Return the [x, y] coordinate for the center point of the cell that contains the specified text.  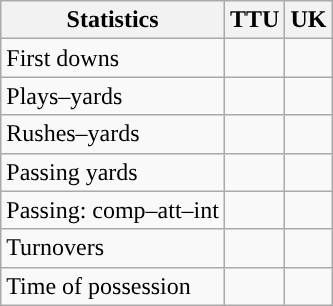
Turnovers [113, 248]
Plays–yards [113, 96]
Statistics [113, 20]
Passing: comp–att–int [113, 210]
Rushes–yards [113, 134]
TTU [254, 20]
Time of possession [113, 286]
UK [308, 20]
Passing yards [113, 172]
First downs [113, 58]
